Extract the [x, y] coordinate from the center of the cell holding the provided text.  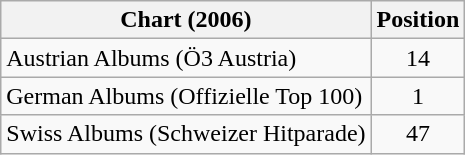
Position [418, 20]
1 [418, 96]
Austrian Albums (Ö3 Austria) [186, 58]
14 [418, 58]
German Albums (Offizielle Top 100) [186, 96]
Swiss Albums (Schweizer Hitparade) [186, 134]
47 [418, 134]
Chart (2006) [186, 20]
